For the text-containing cell, return its midpoint in (X, Y) coordinate format. 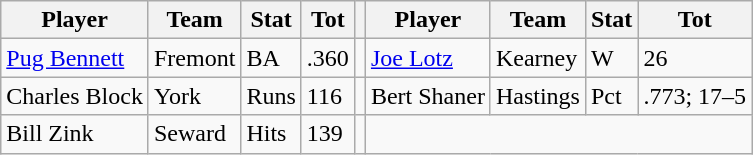
139 (328, 134)
W (611, 58)
Hastings (538, 96)
Runs (271, 96)
Joe Lotz (428, 58)
Fremont (194, 58)
York (194, 96)
Bill Zink (75, 134)
Pug Bennett (75, 58)
Bert Shaner (428, 96)
Pct (611, 96)
Seward (194, 134)
.773; 17–5 (695, 96)
116 (328, 96)
26 (695, 58)
Kearney (538, 58)
.360 (328, 58)
Charles Block (75, 96)
BA (271, 58)
Hits (271, 134)
